Search for the cell housing the specified text and yield its [X, Y] center coordinate. 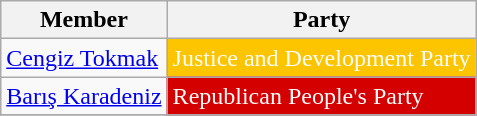
Barış Karadeniz [84, 96]
Justice and Development Party [322, 58]
Party [322, 20]
Republican People's Party [322, 96]
Member [84, 20]
Cengiz Tokmak [84, 58]
